Return the [X, Y] coordinate for the center point of the cell that contains the specified text.  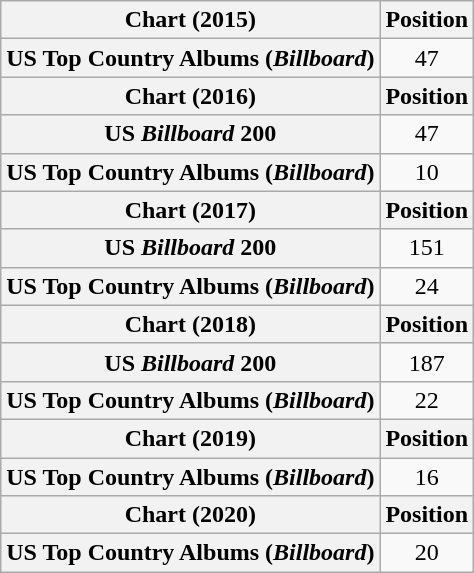
22 [427, 400]
Chart (2017) [190, 210]
24 [427, 286]
Chart (2020) [190, 515]
20 [427, 553]
Chart (2016) [190, 96]
151 [427, 248]
16 [427, 477]
187 [427, 362]
Chart (2018) [190, 324]
Chart (2019) [190, 438]
10 [427, 172]
Chart (2015) [190, 20]
